For the text-containing cell, return its midpoint in (x, y) coordinate format. 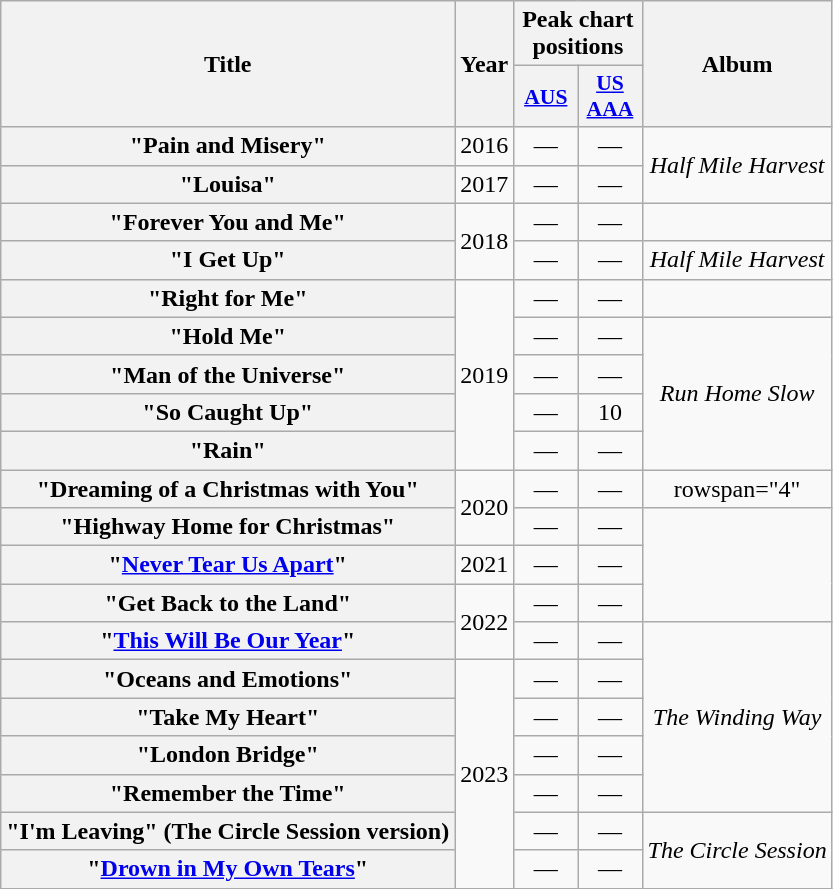
Album (737, 64)
"Get Back to the Land" (228, 603)
Title (228, 64)
"Highway Home for Christmas" (228, 527)
"I Get Up" (228, 260)
2023 (484, 774)
"I'm Leaving" (The Circle Session version) (228, 831)
The Winding Way (737, 717)
"Pain and Misery" (228, 146)
Run Home Slow (737, 393)
Peak chart positions (578, 34)
"Never Tear Us Apart" (228, 565)
2019 (484, 374)
"Man of the Universe" (228, 374)
"This Will Be Our Year" (228, 641)
2020 (484, 508)
2018 (484, 241)
"Hold Me" (228, 336)
"Louisa" (228, 184)
2017 (484, 184)
"Rain" (228, 450)
"Drown in My Own Tears" (228, 869)
"Dreaming of a Christmas with You" (228, 489)
2016 (484, 146)
rowspan="4" (737, 489)
2021 (484, 565)
AUS (546, 96)
"Take My Heart" (228, 717)
"Oceans and Emotions" (228, 679)
USAAA (610, 96)
"Right for Me" (228, 298)
"London Bridge" (228, 755)
"Remember the Time" (228, 793)
The Circle Session (737, 850)
2022 (484, 622)
Year (484, 64)
"So Caught Up" (228, 412)
10 (610, 412)
"Forever You and Me" (228, 222)
